Find where the given text appears and provide that cell's center as [X, Y] coordinate. 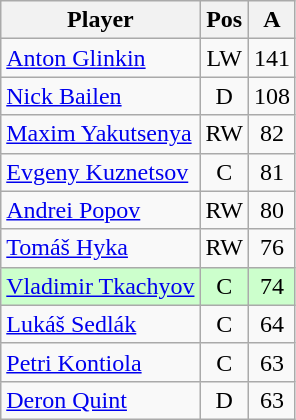
76 [272, 248]
Anton Glinkin [100, 58]
81 [272, 172]
Tomáš Hyka [100, 248]
Vladimir Tkachyov [100, 286]
Lukáš Sedlák [100, 324]
Nick Bailen [100, 96]
Maxim Yakutsenya [100, 134]
Evgeny Kuznetsov [100, 172]
141 [272, 58]
64 [272, 324]
108 [272, 96]
A [272, 20]
Pos [224, 20]
Andrei Popov [100, 210]
Petri Kontiola [100, 362]
82 [272, 134]
LW [224, 58]
80 [272, 210]
Player [100, 20]
74 [272, 286]
Deron Quint [100, 400]
